Provide the (X, Y) coordinate of the cell's center where the given text is located.  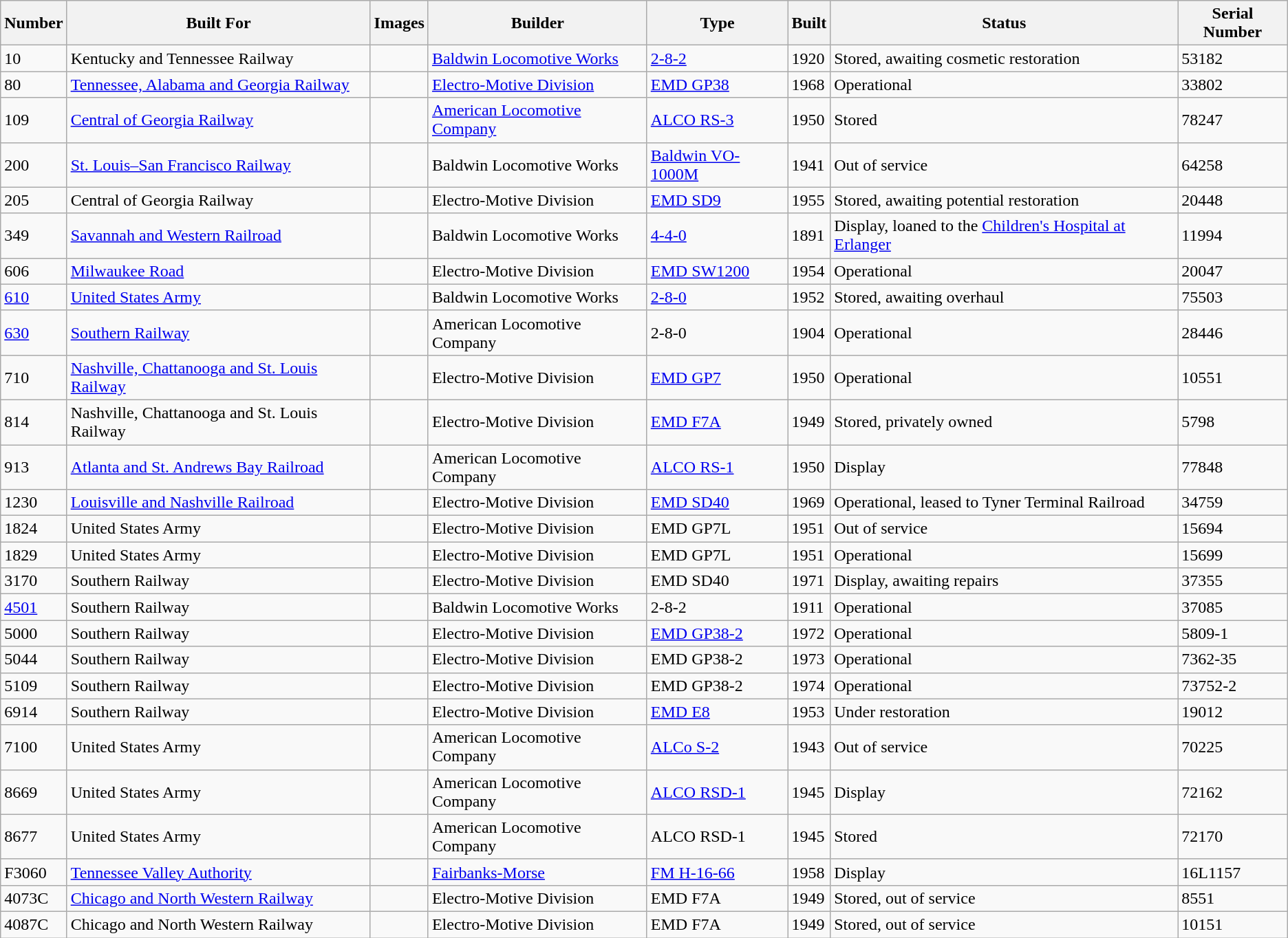
FM H-16-66 (717, 872)
5109 (34, 686)
1955 (809, 200)
Tennessee, Alabama and Georgia Railway (219, 85)
1829 (34, 555)
Built For (219, 23)
4087C (34, 924)
710 (34, 377)
EMD SD9 (717, 200)
6914 (34, 712)
Tennessee Valley Authority (219, 872)
Operational, leased to Tyner Terminal Railroad (1005, 503)
64258 (1233, 165)
1943 (809, 747)
ALCO RS-3 (717, 120)
Stored, privately owned (1005, 422)
10551 (1233, 377)
8677 (34, 836)
1968 (809, 85)
53182 (1233, 58)
EMD E8 (717, 712)
Savannah and Western Railroad (219, 235)
5798 (1233, 422)
5044 (34, 659)
Stored, awaiting potential restoration (1005, 200)
1891 (809, 235)
EMD GP38 (717, 85)
F3060 (34, 872)
ALCO RS-1 (717, 466)
28446 (1233, 333)
10 (34, 58)
205 (34, 200)
Stored, awaiting cosmetic restoration (1005, 58)
Display, awaiting repairs (1005, 581)
913 (34, 466)
73752-2 (1233, 686)
3170 (34, 581)
Display, loaned to the Children's Hospital at Erlanger (1005, 235)
20448 (1233, 200)
33802 (1233, 85)
Images (399, 23)
EMD GP7 (717, 377)
70225 (1233, 747)
1974 (809, 686)
1969 (809, 503)
610 (34, 297)
5000 (34, 633)
1230 (34, 503)
37355 (1233, 581)
349 (34, 235)
1952 (809, 297)
4073C (34, 898)
5809-1 (1233, 633)
16L1157 (1233, 872)
Number (34, 23)
4501 (34, 607)
72170 (1233, 836)
1958 (809, 872)
34759 (1233, 503)
4-4-0 (717, 235)
1973 (809, 659)
1920 (809, 58)
72162 (1233, 792)
1824 (34, 529)
15699 (1233, 555)
EMD SW1200 (717, 271)
7100 (34, 747)
15694 (1233, 529)
Under restoration (1005, 712)
Fairbanks-Morse (537, 872)
Stored, awaiting overhaul (1005, 297)
1972 (809, 633)
8551 (1233, 898)
814 (34, 422)
80 (34, 85)
Serial Number (1233, 23)
Kentucky and Tennessee Railway (219, 58)
Built (809, 23)
Status (1005, 23)
Louisville and Nashville Railroad (219, 503)
Baldwin VO-1000M (717, 165)
1953 (809, 712)
109 (34, 120)
Type (717, 23)
8669 (34, 792)
200 (34, 165)
7362-35 (1233, 659)
1954 (809, 271)
606 (34, 271)
St. Louis–San Francisco Railway (219, 165)
75503 (1233, 297)
78247 (1233, 120)
630 (34, 333)
Atlanta and St. Andrews Bay Railroad (219, 466)
ALCo S-2 (717, 747)
77848 (1233, 466)
Builder (537, 23)
19012 (1233, 712)
11994 (1233, 235)
20047 (1233, 271)
1971 (809, 581)
1904 (809, 333)
1911 (809, 607)
37085 (1233, 607)
1941 (809, 165)
10151 (1233, 924)
Milwaukee Road (219, 271)
